For the text-containing cell, return its midpoint in [X, Y] coordinate format. 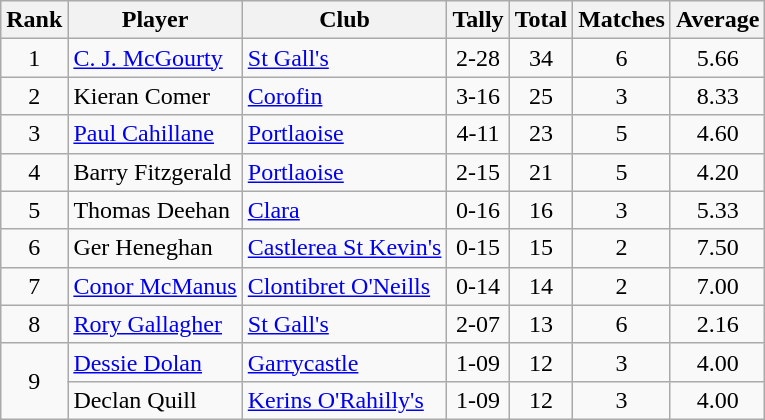
C. J. McGourty [155, 58]
Player [155, 20]
2-15 [478, 172]
23 [541, 134]
2-28 [478, 58]
Kieran Comer [155, 96]
4-11 [478, 134]
Tally [478, 20]
7.50 [718, 248]
34 [541, 58]
7.00 [718, 286]
Clara [344, 210]
Clontibret O'Neills [344, 286]
0-16 [478, 210]
2-07 [478, 324]
Rank [34, 20]
Average [718, 20]
Declan Quill [155, 400]
21 [541, 172]
4.20 [718, 172]
8.33 [718, 96]
8 [34, 324]
Garrycastle [344, 362]
Dessie Dolan [155, 362]
5.33 [718, 210]
Thomas Deehan [155, 210]
0-15 [478, 248]
1 [34, 58]
9 [34, 381]
25 [541, 96]
3-16 [478, 96]
14 [541, 286]
Barry Fitzgerald [155, 172]
Corofin [344, 96]
Ger Heneghan [155, 248]
Paul Cahillane [155, 134]
Matches [622, 20]
Castlerea St Kevin's [344, 248]
4 [34, 172]
Conor McManus [155, 286]
Kerins O'Rahilly's [344, 400]
15 [541, 248]
Total [541, 20]
2.16 [718, 324]
Rory Gallagher [155, 324]
16 [541, 210]
4.60 [718, 134]
13 [541, 324]
7 [34, 286]
Club [344, 20]
5.66 [718, 58]
0-14 [478, 286]
